Output the (x, y) coordinate of the center of the cell containing the given text.  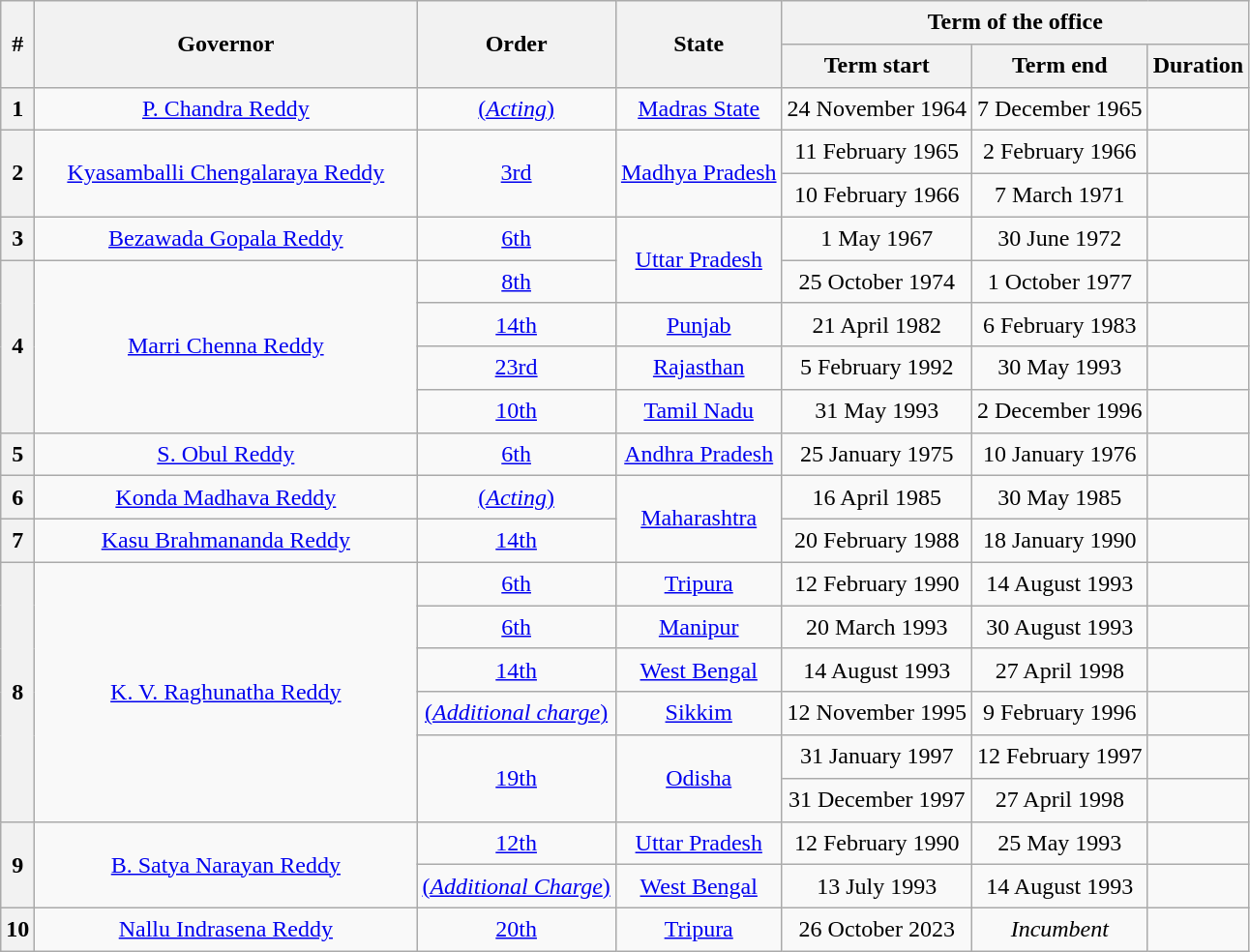
7 (17, 542)
Andhra Pradesh (699, 455)
Punjab (699, 325)
Governor (226, 45)
5 (17, 455)
25 May 1993 (1059, 844)
Term start (877, 66)
12 February 1997 (1059, 757)
24 November 1964 (877, 108)
13 July 1993 (877, 886)
Duration (1198, 66)
16 April 1985 (877, 497)
23rd (517, 368)
10 February 1966 (877, 195)
(Additional Charge) (517, 886)
Kyasamballi Chengalaraya Reddy (226, 174)
1 May 1967 (877, 238)
31 May 1993 (877, 412)
12 November 1995 (877, 714)
9 February 1996 (1059, 714)
6 (17, 497)
2 February 1966 (1059, 153)
2 December 1996 (1059, 412)
Maharashtra (699, 519)
Konda Madhava Reddy (226, 497)
5 February 1992 (877, 368)
26 October 2023 (877, 929)
Term of the office (1015, 23)
3 (17, 238)
20th (517, 929)
6 February 1983 (1059, 325)
P. Chandra Reddy (226, 108)
30 August 1993 (1059, 627)
# (17, 45)
12th (517, 844)
30 June 1972 (1059, 238)
Tamil Nadu (699, 412)
8 (17, 692)
7 December 1965 (1059, 108)
Odisha (699, 778)
Madhya Pradesh (699, 174)
25 October 1974 (877, 283)
2 (17, 174)
Nallu Indrasena Reddy (226, 929)
31 December 1997 (877, 799)
21 April 1982 (877, 325)
1 (17, 108)
(Additional charge) (517, 714)
30 May 1993 (1059, 368)
Term end (1059, 66)
19th (517, 778)
Incumbent (1059, 929)
Kasu Brahmananda Reddy (226, 542)
B. Satya Narayan Reddy (226, 865)
10th (517, 412)
K. V. Raghunatha Reddy (226, 692)
10 January 1976 (1059, 455)
8th (517, 283)
18 January 1990 (1059, 542)
Madras State (699, 108)
Order (517, 45)
3rd (517, 174)
9 (17, 865)
10 (17, 929)
Marri Chenna Reddy (226, 346)
Manipur (699, 627)
25 January 1975 (877, 455)
30 May 1985 (1059, 497)
S. Obul Reddy (226, 455)
7 March 1971 (1059, 195)
4 (17, 346)
Rajasthan (699, 368)
31 January 1997 (877, 757)
1 October 1977 (1059, 283)
State (699, 45)
20 February 1988 (877, 542)
Bezawada Gopala Reddy (226, 238)
20 March 1993 (877, 627)
11 February 1965 (877, 153)
Sikkim (699, 714)
